Output the (X, Y) coordinate of the center of the cell containing the given text.  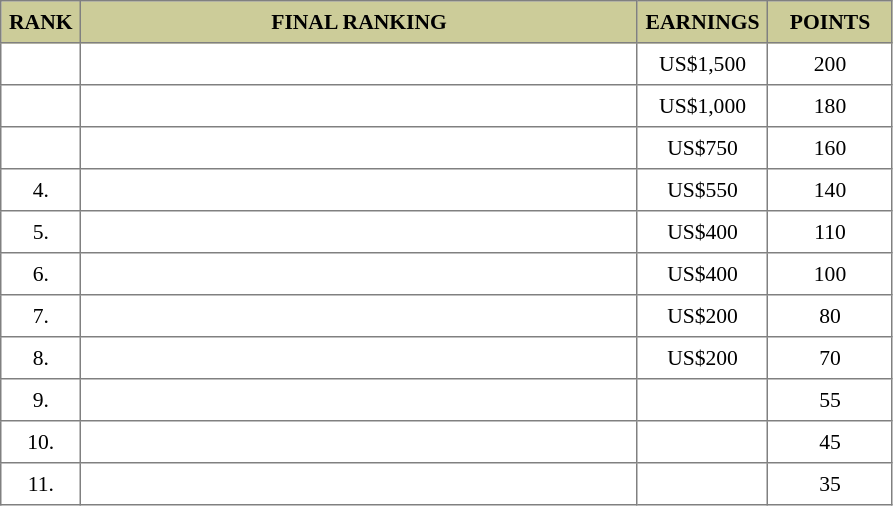
55 (830, 400)
140 (830, 190)
11. (41, 484)
35 (830, 484)
US$1,500 (702, 64)
80 (830, 316)
160 (830, 148)
US$550 (702, 190)
110 (830, 232)
US$1,000 (702, 106)
4. (41, 190)
5. (41, 232)
8. (41, 358)
6. (41, 274)
RANK (41, 22)
7. (41, 316)
POINTS (830, 22)
180 (830, 106)
70 (830, 358)
100 (830, 274)
10. (41, 442)
45 (830, 442)
FINAL RANKING (359, 22)
US$750 (702, 148)
EARNINGS (702, 22)
9. (41, 400)
200 (830, 64)
